Output the (X, Y) coordinate of the center of the cell containing the given text.  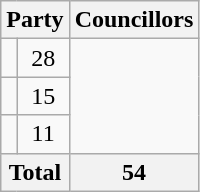
11 (43, 134)
28 (43, 58)
Total (35, 172)
Councillors (134, 20)
Party (35, 20)
15 (43, 96)
54 (134, 172)
